Extract the (x, y) coordinate from the center of the cell holding the provided text.  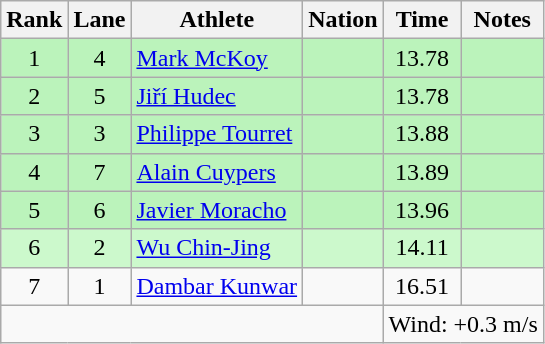
Dambar Kunwar (217, 286)
13.96 (422, 210)
Nation (343, 20)
Time (422, 20)
Javier Moracho (217, 210)
16.51 (422, 286)
Alain Cuypers (217, 172)
Wind: +0.3 m/s (463, 324)
13.89 (422, 172)
13.88 (422, 134)
Wu Chin-Jing (217, 248)
14.11 (422, 248)
Lane (100, 20)
Mark McKoy (217, 58)
Notes (502, 20)
Rank (34, 20)
Jiří Hudec (217, 96)
Philippe Tourret (217, 134)
Athlete (217, 20)
